Find where the given text appears and provide that cell's center as (x, y) coordinate. 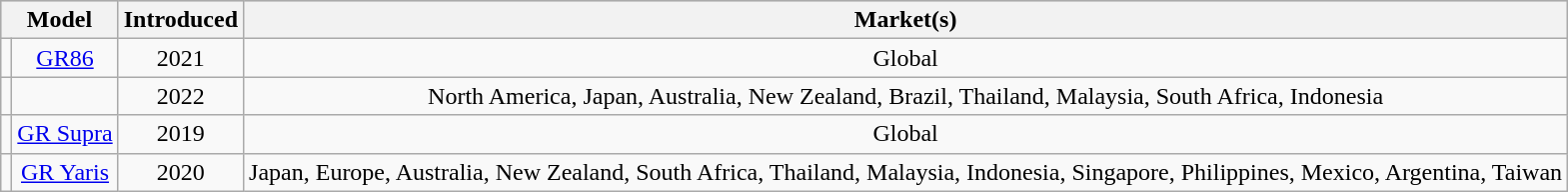
GR86 (65, 58)
2019 (180, 134)
GR Yaris (65, 172)
2021 (180, 58)
GR Supra (65, 134)
Introduced (180, 20)
Model (60, 20)
Market(s) (905, 20)
2022 (180, 96)
2020 (180, 172)
North America, Japan, Australia, New Zealand, Brazil, Thailand, Malaysia, South Africa, Indonesia (905, 96)
Japan, Europe, Australia, New Zealand, South Africa, Thailand, Malaysia, Indonesia, Singapore, Philippines, Mexico, Argentina, Taiwan (905, 172)
